Locate the cell with the specified text and output its (x, y) center coordinate. 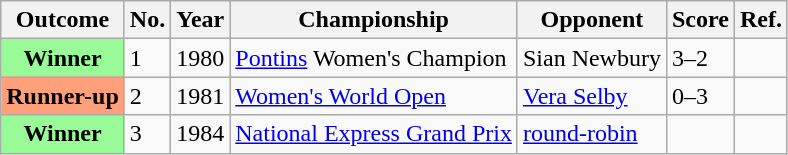
1981 (200, 96)
round-robin (592, 134)
Women's World Open (374, 96)
1 (147, 58)
Sian Newbury (592, 58)
Outcome (63, 20)
Vera Selby (592, 96)
Year (200, 20)
1984 (200, 134)
National Express Grand Prix (374, 134)
Runner-up (63, 96)
Opponent (592, 20)
No. (147, 20)
Score (700, 20)
Ref. (760, 20)
3 (147, 134)
2 (147, 96)
0–3 (700, 96)
1980 (200, 58)
Pontins Women's Champion (374, 58)
3–2 (700, 58)
Championship (374, 20)
